For the text-containing cell, return its midpoint in (X, Y) coordinate format. 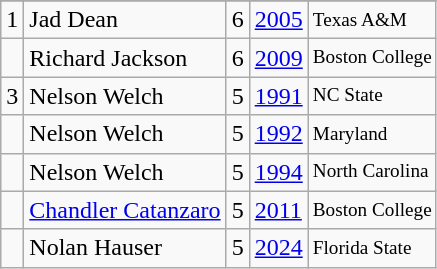
North Carolina (372, 172)
Jad Dean (125, 20)
2005 (278, 20)
1991 (278, 96)
Texas A&M (372, 20)
Maryland (372, 134)
1 (12, 20)
Florida State (372, 248)
Richard Jackson (125, 58)
NC State (372, 96)
3 (12, 96)
1992 (278, 134)
2009 (278, 58)
Chandler Catanzaro (125, 210)
2024 (278, 248)
2011 (278, 210)
Nolan Hauser (125, 248)
1994 (278, 172)
